Output the (x, y) coordinate of the center of the cell containing the given text.  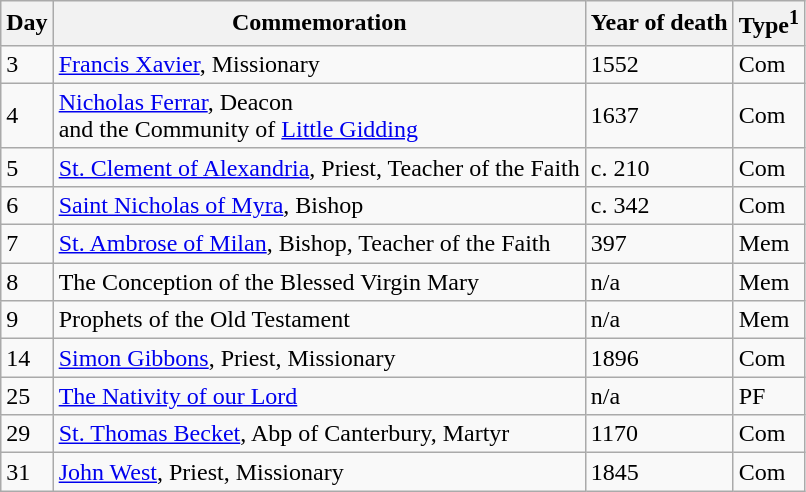
John West, Priest, Missionary (319, 472)
5 (27, 167)
397 (659, 244)
Prophets of the Old Testament (319, 320)
St. Thomas Becket, Abp of Canterbury, Martyr (319, 434)
Type1 (768, 24)
14 (27, 358)
29 (27, 434)
1170 (659, 434)
St. Clement of Alexandria, Priest, Teacher of the Faith (319, 167)
31 (27, 472)
1637 (659, 116)
Year of death (659, 24)
Day (27, 24)
3 (27, 64)
4 (27, 116)
c. 210 (659, 167)
25 (27, 396)
7 (27, 244)
St. Ambrose of Milan, Bishop, Teacher of the Faith (319, 244)
1552 (659, 64)
Nicholas Ferrar, Deacon and the Community of Little Gidding (319, 116)
1896 (659, 358)
c. 342 (659, 205)
The Conception of the Blessed Virgin Mary (319, 282)
8 (27, 282)
Francis Xavier, Missionary (319, 64)
Saint Nicholas of Myra, Bishop (319, 205)
1845 (659, 472)
PF (768, 396)
The Nativity of our Lord (319, 396)
Commemoration (319, 24)
6 (27, 205)
9 (27, 320)
Simon Gibbons, Priest, Missionary (319, 358)
